Return (x, y) of the center of cell containing provided text 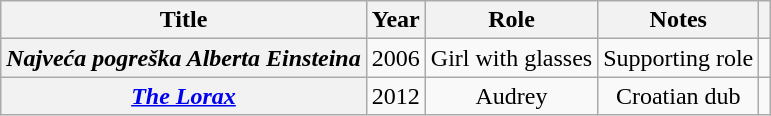
Year (396, 20)
Girl with glasses (511, 58)
Supporting role (678, 58)
Najveća pogreška Alberta Einsteina (184, 58)
Title (184, 20)
Croatian dub (678, 96)
2006 (396, 58)
Notes (678, 20)
2012 (396, 96)
The Lorax (184, 96)
Role (511, 20)
Audrey (511, 96)
